Determine the [X, Y] coordinate at the center of the cell enclosing the given text.  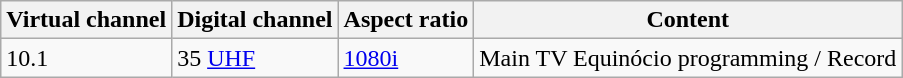
Aspect ratio [406, 20]
35 UHF [255, 58]
Digital channel [255, 20]
1080i [406, 58]
Virtual channel [86, 20]
Main TV Equinócio programming / Record [688, 58]
Content [688, 20]
10.1 [86, 58]
